Pinpoint the cell where the given text exists, returning its [x, y] midpoint coordinate. 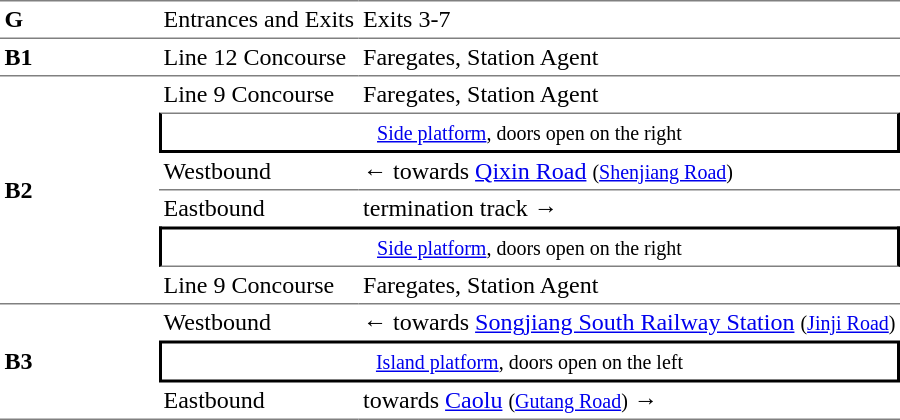
← towards Qixin Road (Shenjiang Road) [630, 172]
termination track → [630, 208]
Exits 3-7 [630, 20]
B3 [80, 362]
G [80, 20]
B2 [80, 190]
B1 [80, 58]
Entrances and Exits [259, 20]
Island platform, doors open on the left [530, 361]
towards Caolu (Gutang Road) → [630, 401]
Line 12 Concourse [259, 58]
← towards Songjiang South Railway Station (Jinji Road) [630, 322]
